Pinpoint the cell where the given text exists, returning its (x, y) midpoint coordinate. 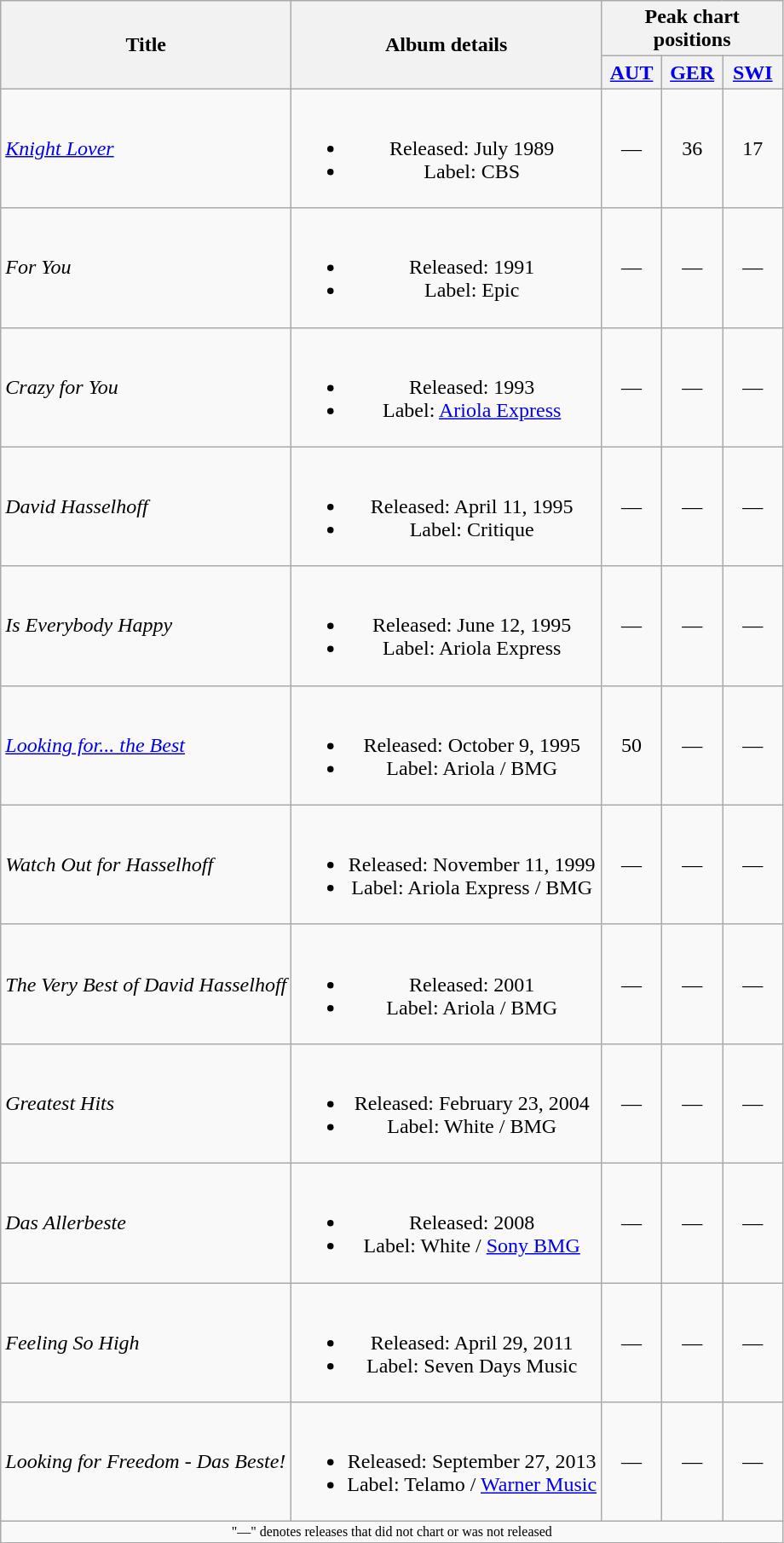
Released: February 23, 2004Label: White / BMG (447, 1103)
Released: June 12, 1995Label: Ariola Express (447, 626)
Das Allerbeste (147, 1222)
Knight Lover (147, 148)
Released: July 1989Label: CBS (447, 148)
Crazy for You (147, 387)
Released: April 29, 2011Label: Seven Days Music (447, 1342)
"—" denotes releases that did not chart or was not released (392, 1532)
AUT (632, 72)
17 (753, 148)
Watch Out for Hasselhoff (147, 864)
For You (147, 268)
Greatest Hits (147, 1103)
36 (692, 148)
Looking for... the Best (147, 745)
50 (632, 745)
Is Everybody Happy (147, 626)
Released: November 11, 1999Label: Ariola Express / BMG (447, 864)
Looking for Freedom - Das Beste! (147, 1462)
Released: 2008Label: White / Sony BMG (447, 1222)
Released: October 9, 1995Label: Ariola / BMG (447, 745)
SWI (753, 72)
Album details (447, 44)
Released: 1991Label: Epic (447, 268)
The Very Best of David Hasselhoff (147, 984)
David Hasselhoff (147, 506)
Released: 2001Label: Ariola / BMG (447, 984)
Feeling So High (147, 1342)
Title (147, 44)
Released: April 11, 1995Label: Critique (447, 506)
Released: September 27, 2013Label: Telamo / Warner Music (447, 1462)
GER (692, 72)
Peak chart positions (692, 29)
Released: 1993Label: Ariola Express (447, 387)
